Provide the (X, Y) coordinate of the cell's center where the given text is located.  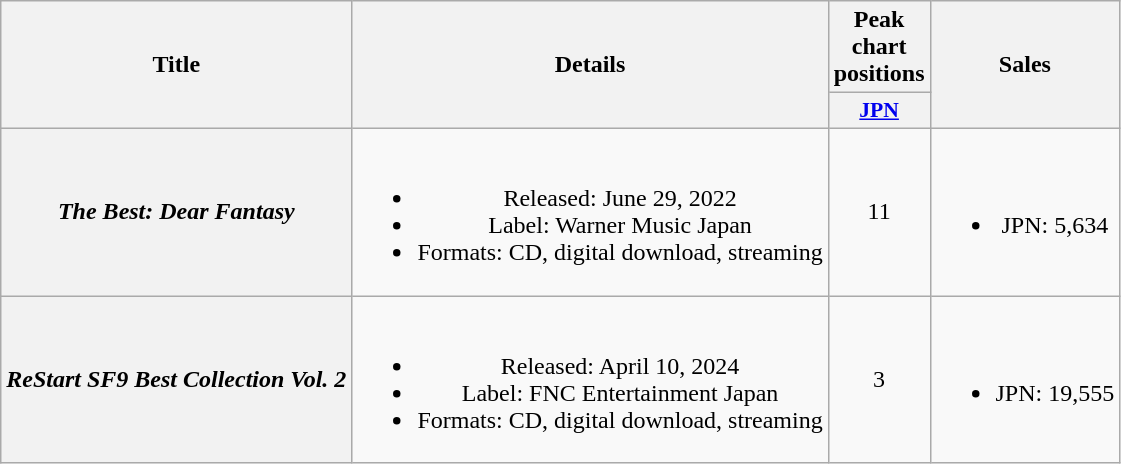
Details (590, 65)
Released: June 29, 2022 Label: Warner Music JapanFormats: CD, digital download, streaming (590, 212)
The Best: Dear Fantasy (176, 212)
Sales (1025, 65)
3 (879, 380)
ReStart SF9 Best Collection Vol. 2 (176, 380)
JPN: 19,555 (1025, 380)
Peak chart positions (879, 47)
Title (176, 65)
11 (879, 212)
JPN: 5,634 (1025, 212)
Released: April 10, 2024 Label: FNC Entertainment JapanFormats: CD, digital download, streaming (590, 380)
JPN (879, 111)
